Determine the (x, y) coordinate at the center of the cell enclosing the given text.  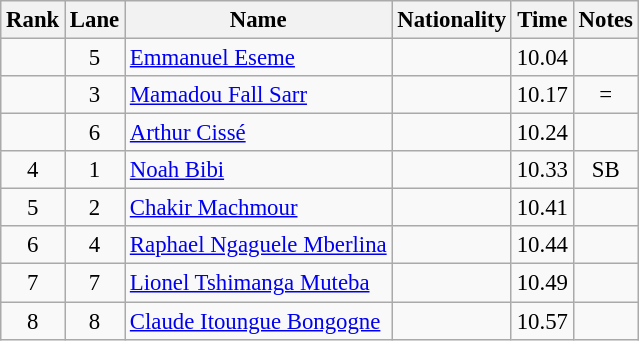
= (606, 95)
Name (258, 20)
10.24 (542, 133)
Time (542, 20)
Rank (33, 20)
Raphael Ngaguele Mberlina (258, 245)
Nationality (452, 20)
Emmanuel Eseme (258, 58)
1 (95, 170)
Noah Bibi (258, 170)
10.17 (542, 95)
Claude Itoungue Bongogne (258, 321)
10.44 (542, 245)
10.41 (542, 208)
10.33 (542, 170)
SB (606, 170)
10.49 (542, 283)
3 (95, 95)
2 (95, 208)
Mamadou Fall Sarr (258, 95)
Arthur Cissé (258, 133)
10.57 (542, 321)
10.04 (542, 58)
Notes (606, 20)
Chakir Machmour (258, 208)
Lionel Tshimanga Muteba (258, 283)
Lane (95, 20)
